For the text-containing cell, return its midpoint in [x, y] coordinate format. 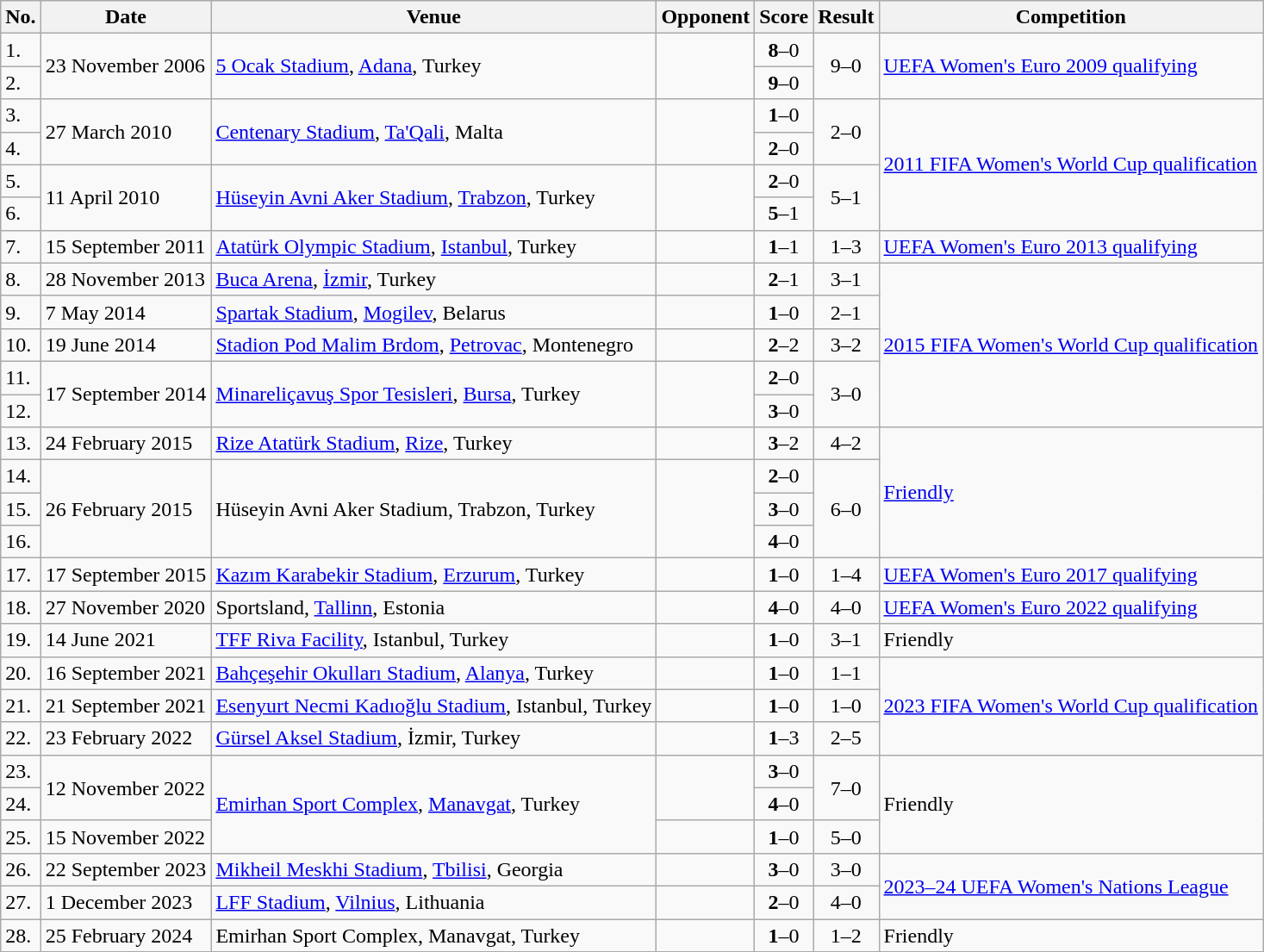
Atatürk Olympic Stadium, Istanbul, Turkey [434, 246]
16. [21, 542]
15 September 2011 [126, 246]
6. [21, 214]
Bahçeşehir Okulları Stadium, Alanya, Turkey [434, 673]
21. [21, 706]
Competition [1071, 17]
UEFA Women's Euro 2013 qualifying [1071, 246]
8. [21, 279]
18. [21, 607]
5–0 [846, 837]
TFF Riva Facility, Istanbul, Turkey [434, 640]
16 September 2021 [126, 673]
2. [21, 83]
15. [21, 509]
17. [21, 575]
14. [21, 476]
UEFA Women's Euro 2022 qualifying [1071, 607]
10. [21, 345]
No. [21, 17]
15 November 2022 [126, 837]
2023 FIFA Women's World Cup qualification [1071, 706]
Gürsel Aksel Stadium, İzmir, Turkey [434, 738]
Sportsland, Tallinn, Estonia [434, 607]
27 November 2020 [126, 607]
Spartak Stadium, Mogilev, Belarus [434, 312]
UEFA Women's Euro 2009 qualifying [1071, 66]
7. [21, 246]
17 September 2014 [126, 394]
1–2 [846, 935]
23 February 2022 [126, 738]
Stadion Pod Malim Brdom, Petrovac, Montenegro [434, 345]
1 December 2023 [126, 902]
Kazım Karabekir Stadium, Erzurum, Turkey [434, 575]
6–0 [846, 509]
8–0 [784, 50]
20. [21, 673]
28 November 2013 [126, 279]
Mikheil Meskhi Stadium, Tbilisi, Georgia [434, 869]
28. [21, 935]
25 February 2024 [126, 935]
17 September 2015 [126, 575]
Opponent [706, 17]
Minareliçavuş Spor Tesisleri, Bursa, Turkey [434, 394]
3. [21, 115]
2023–24 UEFA Women's Nations League [1071, 886]
Centenary Stadium, Ta'Qali, Malta [434, 132]
13. [21, 444]
19 June 2014 [126, 345]
2011 FIFA Women's World Cup qualification [1071, 165]
25. [21, 837]
27 March 2010 [126, 132]
26 February 2015 [126, 509]
24 February 2015 [126, 444]
Venue [434, 17]
4–2 [846, 444]
Rize Atatürk Stadium, Rize, Turkey [434, 444]
5 Ocak Stadium, Adana, Turkey [434, 66]
LFF Stadium, Vilnius, Lithuania [434, 902]
Date [126, 17]
Buca Arena, İzmir, Turkey [434, 279]
26. [21, 869]
2–5 [846, 738]
Esenyurt Necmi Kadıoğlu Stadium, Istanbul, Turkey [434, 706]
19. [21, 640]
2015 FIFA Women's World Cup qualification [1071, 345]
4. [21, 148]
23. [21, 771]
14 June 2021 [126, 640]
12. [21, 411]
9. [21, 312]
27. [21, 902]
1–4 [846, 575]
Result [846, 17]
UEFA Women's Euro 2017 qualifying [1071, 575]
12 November 2022 [126, 787]
2–2 [784, 345]
22. [21, 738]
23 November 2006 [126, 66]
24. [21, 804]
21 September 2021 [126, 706]
1. [21, 50]
7 May 2014 [126, 312]
11 April 2010 [126, 197]
5. [21, 181]
Score [784, 17]
7–0 [846, 787]
11. [21, 377]
22 September 2023 [126, 869]
